Locate the cell with the specified text and output its [x, y] center coordinate. 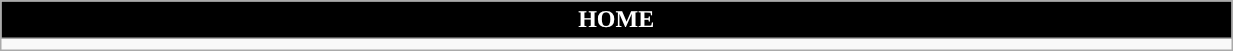
HOME [616, 20]
